For the text-containing cell, return its midpoint in (X, Y) coordinate format. 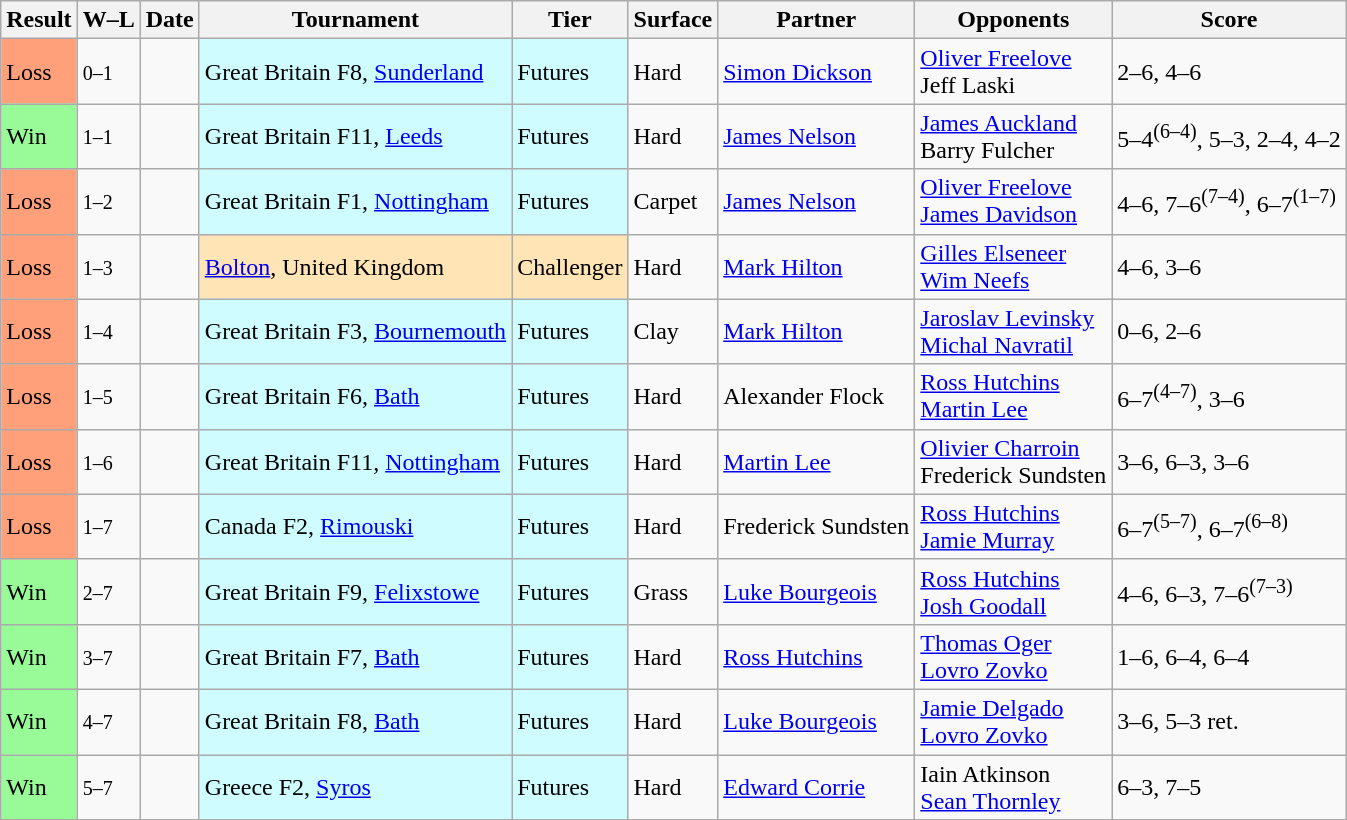
Oliver Freelove Jeff Laski (1014, 72)
Oliver Freelove James Davidson (1014, 202)
2–7 (108, 592)
Olivier Charroin Frederick Sundsten (1014, 462)
Score (1229, 20)
Bolton, United Kingdom (355, 266)
Edward Corrie (816, 786)
Result (39, 20)
Canada F2, Rimouski (355, 526)
0–1 (108, 72)
Great Britain F11, Leeds (355, 136)
4–6, 6–3, 7–6(7–3) (1229, 592)
Clay (673, 332)
1–4 (108, 332)
Great Britain F3, Bournemouth (355, 332)
1–1 (108, 136)
4–7 (108, 722)
James Auckland Barry Fulcher (1014, 136)
2–6, 4–6 (1229, 72)
Ross Hutchins Josh Goodall (1014, 592)
Great Britain F11, Nottingham (355, 462)
6–3, 7–5 (1229, 786)
Challenger (570, 266)
Greece F2, Syros (355, 786)
Great Britain F7, Bath (355, 656)
Date (170, 20)
Martin Lee (816, 462)
1–3 (108, 266)
3–6, 5–3 ret. (1229, 722)
Tier (570, 20)
Great Britain F8, Sunderland (355, 72)
0–6, 2–6 (1229, 332)
5–7 (108, 786)
1–7 (108, 526)
Great Britain F1, Nottingham (355, 202)
Surface (673, 20)
Alexander Flock (816, 396)
1–6, 6–4, 6–4 (1229, 656)
5–4(6–4), 5–3, 2–4, 4–2 (1229, 136)
Ross Hutchins Martin Lee (1014, 396)
Great Britain F8, Bath (355, 722)
3–6, 6–3, 3–6 (1229, 462)
Great Britain F9, Felixstowe (355, 592)
W–L (108, 20)
Jaroslav Levinsky Michal Navratil (1014, 332)
3–7 (108, 656)
Carpet (673, 202)
Simon Dickson (816, 72)
Iain Atkinson Sean Thornley (1014, 786)
Ross Hutchins (816, 656)
6–7(5–7), 6–7(6–8) (1229, 526)
Jamie Delgado Lovro Zovko (1014, 722)
4–6, 3–6 (1229, 266)
Gilles Elseneer Wim Neefs (1014, 266)
1–2 (108, 202)
Great Britain F6, Bath (355, 396)
Grass (673, 592)
Thomas Oger Lovro Zovko (1014, 656)
Tournament (355, 20)
1–6 (108, 462)
6–7(4–7), 3–6 (1229, 396)
Opponents (1014, 20)
1–5 (108, 396)
Frederick Sundsten (816, 526)
4–6, 7–6(7–4), 6–7(1–7) (1229, 202)
Ross Hutchins Jamie Murray (1014, 526)
Partner (816, 20)
